Identify which cell holds the provided text, then report its [X, Y] central coordinate. 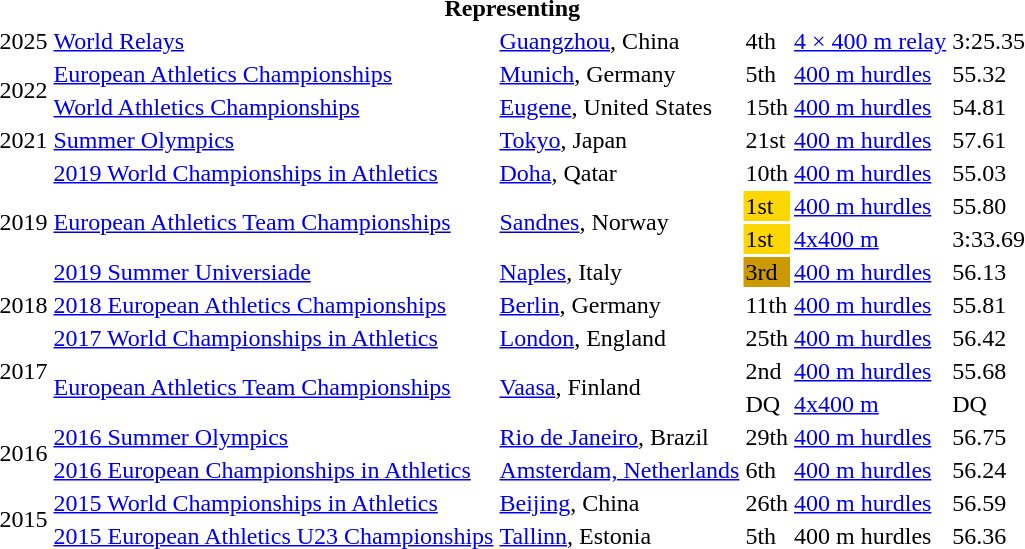
World Relays [274, 41]
Vaasa, Finland [620, 388]
European Athletics Championships [274, 74]
6th [767, 470]
2016 European Championships in Athletics [274, 470]
5th [767, 74]
4th [767, 41]
10th [767, 173]
21st [767, 140]
Naples, Italy [620, 272]
11th [767, 305]
London, England [620, 338]
3rd [767, 272]
25th [767, 338]
2015 World Championships in Athletics [274, 503]
Summer Olympics [274, 140]
World Athletics Championships [274, 107]
DQ [767, 404]
Munich, Germany [620, 74]
Guangzhou, China [620, 41]
29th [767, 437]
26th [767, 503]
Beijing, China [620, 503]
15th [767, 107]
Eugene, United States [620, 107]
2016 Summer Olympics [274, 437]
Rio de Janeiro, Brazil [620, 437]
Sandnes, Norway [620, 222]
Berlin, Germany [620, 305]
2017 World Championships in Athletics [274, 338]
4 × 400 m relay [870, 41]
2019 Summer Universiade [274, 272]
Tokyo, Japan [620, 140]
Amsterdam, Netherlands [620, 470]
Doha, Qatar [620, 173]
2019 World Championships in Athletics [274, 173]
2nd [767, 371]
2018 European Athletics Championships [274, 305]
